For the text-containing cell, return its midpoint in (x, y) coordinate format. 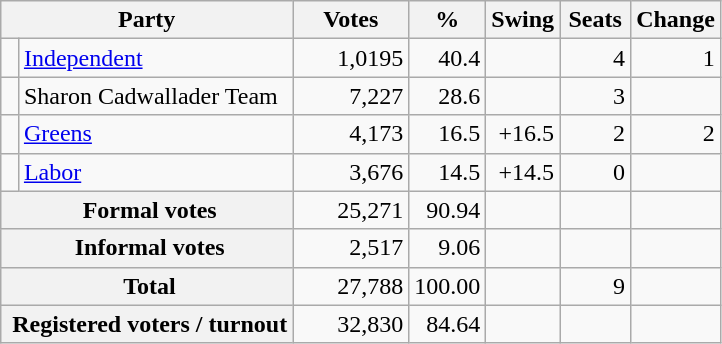
84.64 (448, 324)
0 (596, 172)
+16.5 (523, 134)
28.6 (448, 96)
Party (147, 20)
9.06 (448, 248)
Total (147, 286)
1 (676, 58)
90.94 (448, 210)
40.4 (448, 58)
7,227 (351, 96)
4,173 (351, 134)
Independent (155, 58)
Swing (523, 20)
27,788 (351, 286)
Informal votes (147, 248)
100.00 (448, 286)
4 (596, 58)
9 (596, 286)
14.5 (448, 172)
1,0195 (351, 58)
32,830 (351, 324)
16.5 (448, 134)
Sharon Cadwallader Team (155, 96)
Greens (155, 134)
25,271 (351, 210)
3,676 (351, 172)
Votes (351, 20)
Change (676, 20)
+14.5 (523, 172)
2,517 (351, 248)
Registered voters / turnout (147, 324)
% (448, 20)
Labor (155, 172)
Formal votes (147, 210)
Seats (596, 20)
3 (596, 96)
